Return (x, y) of the center of cell containing provided text 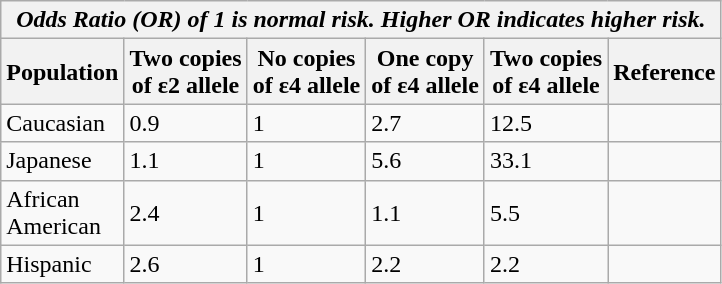
AfricanAmerican (62, 212)
One copyof ε4 allele (426, 72)
Japanese (62, 161)
Caucasian (62, 123)
Population (62, 72)
Two copiesof ε2 allele (186, 72)
0.9 (186, 123)
Reference (664, 72)
5.5 (546, 212)
2.6 (186, 264)
2.7 (426, 123)
Odds Ratio (OR) of 1 is normal risk. Higher OR indicates higher risk. (361, 20)
12.5 (546, 123)
Hispanic (62, 264)
2.4 (186, 212)
33.1 (546, 161)
Two copiesof ε4 allele (546, 72)
No copiesof ε4 allele (306, 72)
5.6 (426, 161)
